Capture the cell that displays the provided text and extract its [X, Y] central coordinate. 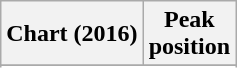
Peakposition [189, 34]
Chart (2016) [72, 34]
